Find where the given text appears and provide that cell's center as (X, Y) coordinate. 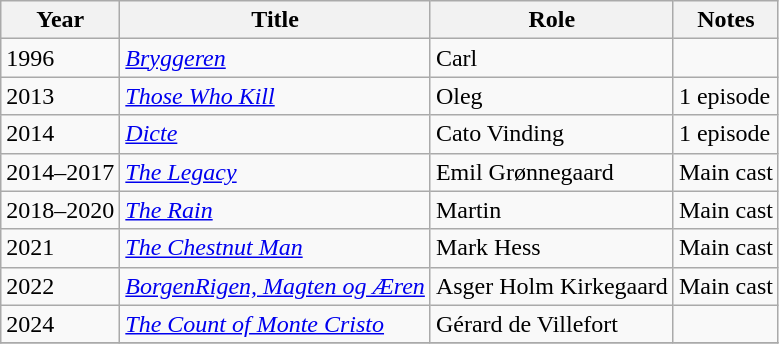
Role (552, 20)
Cato Vinding (552, 134)
Oleg (552, 96)
2022 (60, 286)
2014 (60, 134)
Mark Hess (552, 248)
Carl (552, 58)
Notes (726, 20)
2013 (60, 96)
Gérard de Villefort (552, 324)
Title (276, 20)
2024 (60, 324)
2018–2020 (60, 210)
Dicte (276, 134)
Bryggeren (276, 58)
2014–2017 (60, 172)
2021 (60, 248)
The Count of Monte Cristo (276, 324)
Those Who Kill (276, 96)
Emil Grønnegaard (552, 172)
The Legacy (276, 172)
Asger Holm Kirkegaard (552, 286)
Martin (552, 210)
The Chestnut Man (276, 248)
BorgenRigen, Magten og Æren (276, 286)
1996 (60, 58)
Year (60, 20)
The Rain (276, 210)
